Return the [x, y] coordinate for the center point of the cell that contains the specified text.  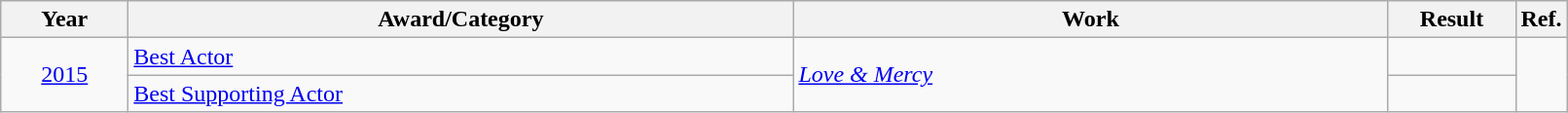
Result [1452, 19]
Award/Category [461, 19]
Ref. [1542, 19]
Best Actor [461, 56]
2015 [64, 75]
Best Supporting Actor [461, 94]
Work [1090, 19]
Love & Mercy [1090, 75]
Year [64, 19]
